Determine the [X, Y] coordinate at the center of the cell enclosing the given text.  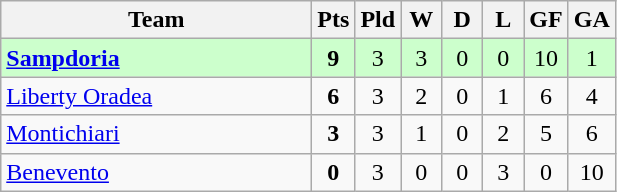
Montichiari [156, 134]
Pts [334, 20]
Sampdoria [156, 58]
Team [156, 20]
L [504, 20]
Benevento [156, 172]
Liberty Oradea [156, 96]
GA [592, 20]
W [422, 20]
Pld [378, 20]
5 [546, 134]
D [462, 20]
GF [546, 20]
9 [334, 58]
4 [592, 96]
